Output the [x, y] coordinate of the center of the cell containing the given text.  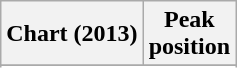
Peakposition [189, 34]
Chart (2013) [72, 34]
